Scan for the cell matching the given text and deliver its [X, Y] coordinate at center. 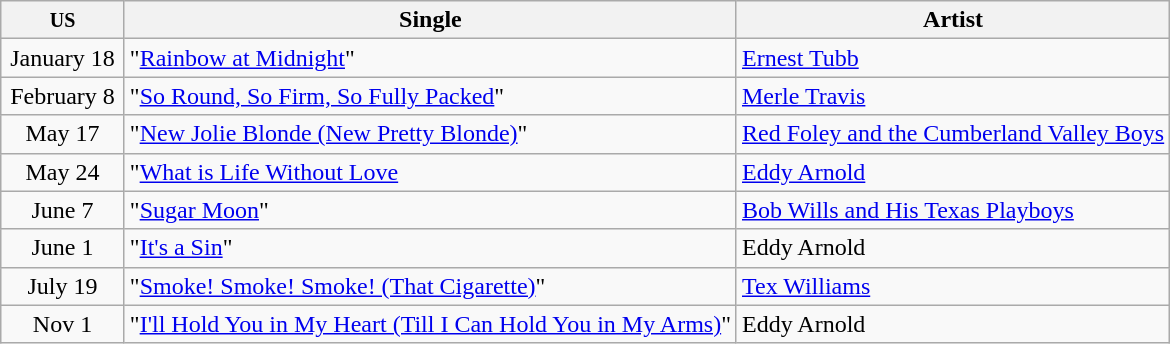
Artist [952, 20]
Merle Travis [952, 96]
"I'll Hold You in My Heart (Till I Can Hold You in My Arms)" [430, 324]
May 17 [63, 134]
Ernest Tubb [952, 58]
Nov 1 [63, 324]
"Sugar Moon" [430, 210]
"So Round, So Firm, So Fully Packed" [430, 96]
"Rainbow at Midnight" [430, 58]
US [63, 20]
"What is Life Without Love [430, 172]
Bob Wills and His Texas Playboys [952, 210]
June 1 [63, 248]
Red Foley and the Cumberland Valley Boys [952, 134]
July 19 [63, 286]
January 18 [63, 58]
"New Jolie Blonde (New Pretty Blonde)" [430, 134]
"Smoke! Smoke! Smoke! (That Cigarette)" [430, 286]
June 7 [63, 210]
May 24 [63, 172]
"It's a Sin" [430, 248]
Single [430, 20]
February 8 [63, 96]
Tex Williams [952, 286]
